Search for the cell housing the specified text and yield its (X, Y) center coordinate. 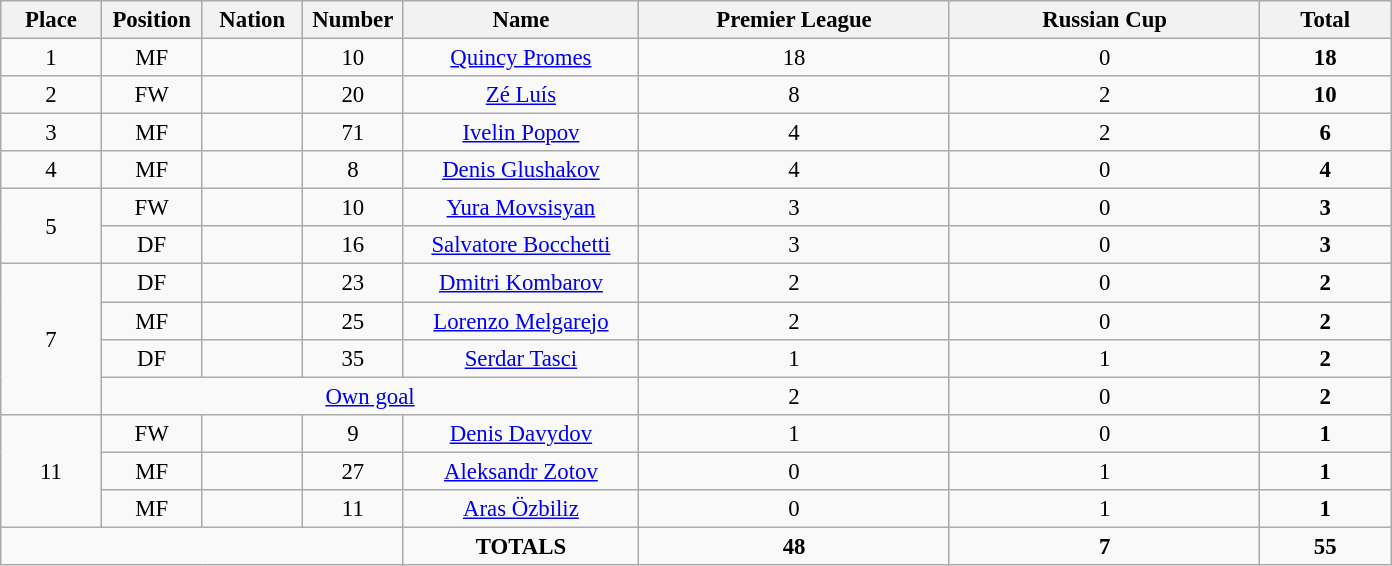
20 (354, 95)
Nation (252, 20)
Total (1326, 20)
23 (354, 283)
6 (1326, 133)
Quincy Promes (521, 58)
5 (52, 226)
Place (52, 20)
Own goal (370, 396)
55 (1326, 546)
25 (354, 321)
Salvatore Bocchetti (521, 245)
Lorenzo Melgarejo (521, 321)
35 (354, 358)
16 (354, 245)
27 (354, 471)
Denis Davydov (521, 433)
9 (354, 433)
Ivelin Popov (521, 133)
Serdar Tasci (521, 358)
Number (354, 20)
Aleksandr Zotov (521, 471)
Dmitri Kombarov (521, 283)
Denis Glushakov (521, 170)
Zé Luís (521, 95)
Aras Özbiliz (521, 509)
71 (354, 133)
Premier League (794, 20)
Russian Cup (1104, 20)
TOTALS (521, 546)
Name (521, 20)
48 (794, 546)
Yura Movsisyan (521, 208)
Position (152, 20)
